Find where the given text appears and provide that cell's center as (x, y) coordinate. 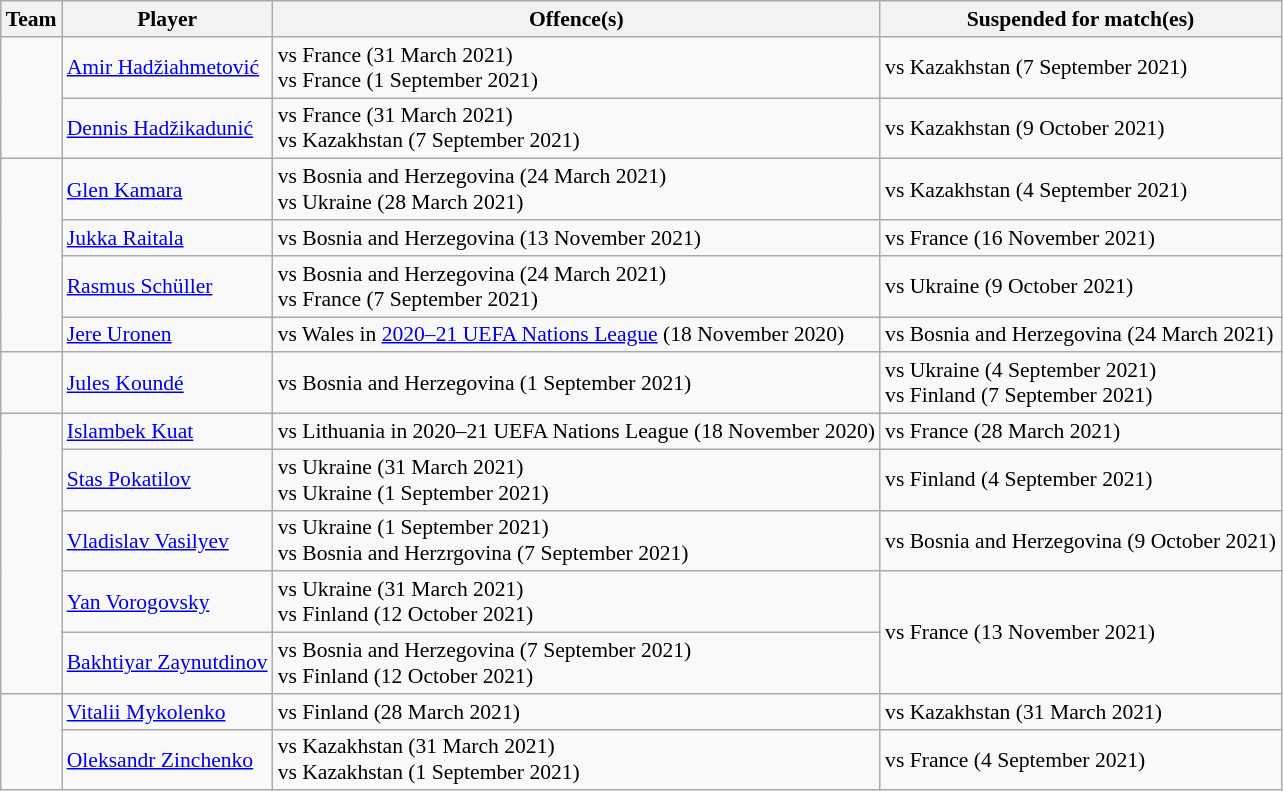
vs Ukraine (9 October 2021) (1080, 286)
vs Kazakhstan (9 October 2021) (1080, 128)
vs France (31 March 2021) vs Kazakhstan (7 September 2021) (576, 128)
vs France (13 November 2021) (1080, 633)
Jukka Raitala (168, 238)
Jules Koundé (168, 384)
vs Bosnia and Herzegovina (13 November 2021) (576, 238)
vs Bosnia and Herzegovina (7 September 2021) vs Finland (12 October 2021) (576, 664)
vs Bosnia and Herzegovina (24 March 2021) (1080, 335)
Amir Hadžiahmetović (168, 68)
Bakhtiyar Zaynutdinov (168, 664)
Oleksandr Zinchenko (168, 760)
vs France (28 March 2021) (1080, 432)
vs Ukraine (31 March 2021) vs Ukraine (1 September 2021) (576, 480)
Team (32, 19)
Islambek Kuat (168, 432)
vs Wales in 2020–21 UEFA Nations League (18 November 2020) (576, 335)
vs France (16 November 2021) (1080, 238)
Glen Kamara (168, 190)
Offence(s) (576, 19)
Vladislav Vasilyev (168, 540)
vs Ukraine (1 September 2021) vs Bosnia and Herzrgovina (7 September 2021) (576, 540)
vs Finland (28 March 2021) (576, 712)
vs Bosnia and Herzegovina (9 October 2021) (1080, 540)
vs Bosnia and Herzegovina (24 March 2021) vs Ukraine (28 March 2021) (576, 190)
vs Lithuania in 2020–21 UEFA Nations League (18 November 2020) (576, 432)
vs Bosnia and Herzegovina (1 September 2021) (576, 384)
Dennis Hadžikadunić (168, 128)
Stas Pokatilov (168, 480)
Jere Uronen (168, 335)
Yan Vorogovsky (168, 602)
vs Ukraine (4 September 2021)vs Finland (7 September 2021) (1080, 384)
vs France (31 March 2021) vs France (1 September 2021) (576, 68)
vs Ukraine (31 March 2021) vs Finland (12 October 2021) (576, 602)
vs Kazakhstan (4 September 2021) (1080, 190)
vs Kazakhstan (31 March 2021) vs Kazakhstan (1 September 2021) (576, 760)
vs France (4 September 2021) (1080, 760)
Suspended for match(es) (1080, 19)
vs Finland (4 September 2021) (1080, 480)
vs Kazakhstan (7 September 2021) (1080, 68)
Player (168, 19)
vs Kazakhstan (31 March 2021) (1080, 712)
vs Bosnia and Herzegovina (24 March 2021) vs France (7 September 2021) (576, 286)
Rasmus Schüller (168, 286)
Vitalii Mykolenko (168, 712)
